Provide the [X, Y] coordinate of the cell's center where the given text is located.  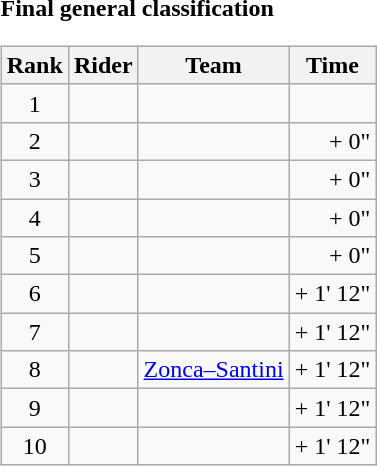
10 [34, 446]
Rider [103, 65]
Team [214, 65]
2 [34, 141]
5 [34, 256]
8 [34, 370]
Time [332, 65]
Zonca–Santini [214, 370]
7 [34, 332]
Rank [34, 65]
4 [34, 217]
1 [34, 103]
9 [34, 408]
6 [34, 294]
3 [34, 179]
